Determine the [x, y] coordinate at the center of the cell enclosing the given text.  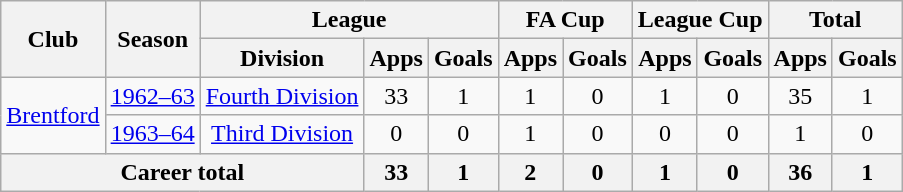
Career total [182, 172]
Fourth Division [282, 96]
League [349, 20]
1962–63 [152, 96]
Third Division [282, 134]
36 [800, 172]
1963–64 [152, 134]
35 [800, 96]
Season [152, 39]
Brentford [53, 115]
2 [530, 172]
League Cup [700, 20]
Club [53, 39]
FA Cup [565, 20]
Total [835, 20]
Division [282, 58]
